Output the [x, y] coordinate of the center of the cell containing the given text.  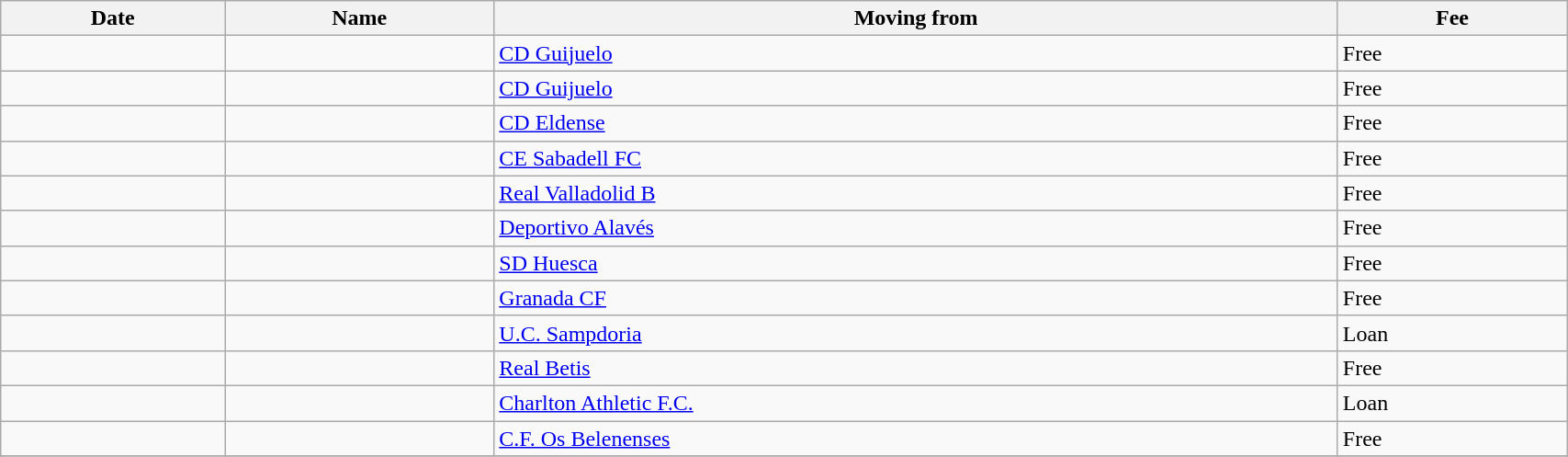
CD Eldense [917, 123]
Fee [1451, 18]
Name [358, 18]
Date [113, 18]
Real Betis [917, 368]
Real Valladolid B [917, 193]
C.F. Os Belenenses [917, 439]
CE Sabadell FC [917, 158]
Charlton Athletic F.C. [917, 403]
Deportivo Alavés [917, 228]
Granada CF [917, 298]
U.C. Sampdoria [917, 333]
SD Huesca [917, 263]
Moving from [917, 18]
